For the text-containing cell, return its midpoint in (X, Y) coordinate format. 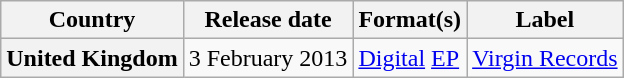
Release date (268, 20)
United Kingdom (92, 58)
Format(s) (410, 20)
Label (545, 20)
3 February 2013 (268, 58)
Digital EP (410, 58)
Country (92, 20)
Virgin Records (545, 58)
